Return [X, Y] of the center of cell containing provided text 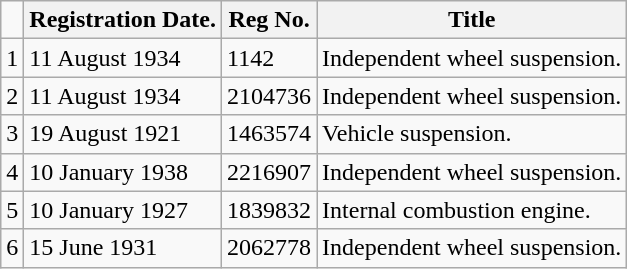
15 June 1931 [123, 248]
2062778 [270, 248]
10 January 1938 [123, 172]
6 [12, 248]
3 [12, 134]
2 [12, 96]
4 [12, 172]
Title [472, 20]
5 [12, 210]
1142 [270, 58]
1463574 [270, 134]
2216907 [270, 172]
1 [12, 58]
1839832 [270, 210]
2104736 [270, 96]
10 January 1927 [123, 210]
Reg No. [270, 20]
Registration Date. [123, 20]
19 August 1921 [123, 134]
Internal combustion engine. [472, 210]
Vehicle suspension. [472, 134]
